Locate the cell with the specified text and output its (X, Y) center coordinate. 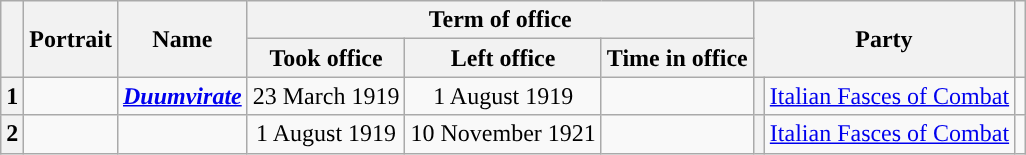
Took office (326, 58)
Name (182, 39)
Party (884, 39)
1 (12, 96)
Duumvirate (182, 96)
23 March 1919 (326, 96)
Left office (503, 58)
Time in office (677, 58)
10 November 1921 (503, 134)
2 (12, 134)
Term of office (500, 20)
Portrait (71, 39)
